Return the [X, Y] coordinate for the center point of the cell that contains the specified text.  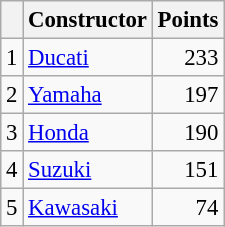
151 [188, 170]
Yamaha [88, 95]
Points [188, 20]
Suzuki [88, 170]
190 [188, 133]
233 [188, 58]
Honda [88, 133]
74 [188, 208]
4 [12, 170]
2 [12, 95]
5 [12, 208]
Kawasaki [88, 208]
Ducati [88, 58]
Constructor [88, 20]
197 [188, 95]
3 [12, 133]
1 [12, 58]
